Pinpoint the cell where the given text exists, returning its (X, Y) midpoint coordinate. 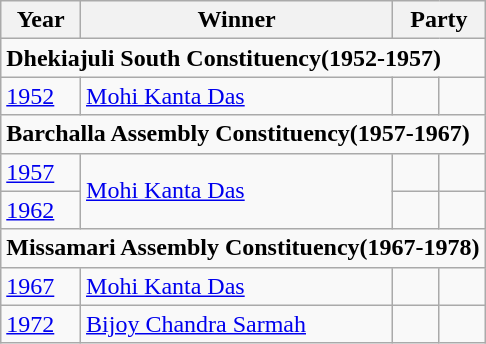
Winner (237, 20)
Bijoy Chandra Sarmah (237, 324)
Missamari Assembly Constituency(1967-1978) (243, 248)
1962 (41, 210)
Dhekiajuli South Constituency(1952-1957) (243, 58)
Year (41, 20)
Party (439, 20)
1972 (41, 324)
Barchalla Assembly Constituency(1957-1967) (243, 134)
1957 (41, 172)
1952 (41, 96)
1967 (41, 286)
